From the cell containing the given text, extract its center point as [x, y] coordinate. 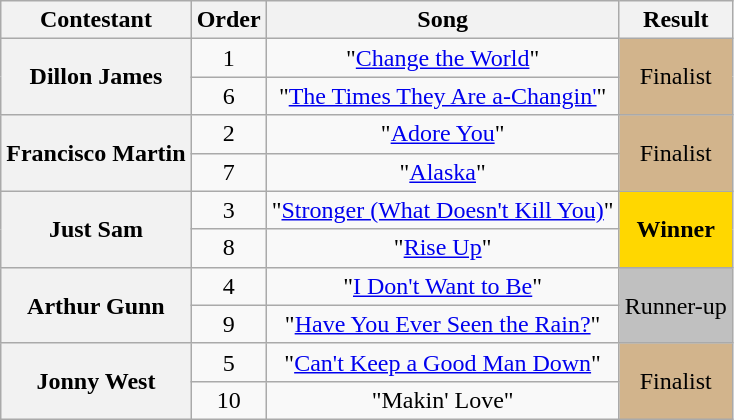
6 [228, 96]
10 [228, 400]
"Can't Keep a Good Man Down" [442, 362]
"Change the World" [442, 58]
"Makin' Love" [442, 400]
"The Times They Are a-Changin'" [442, 96]
7 [228, 172]
Just Sam [96, 229]
Francisco Martin [96, 153]
"I Don't Want to Be" [442, 286]
Order [228, 20]
4 [228, 286]
9 [228, 324]
3 [228, 210]
"Alaska" [442, 172]
Contestant [96, 20]
"Have You Ever Seen the Rain?" [442, 324]
"Adore You" [442, 134]
"Rise Up" [442, 248]
Jonny West [96, 381]
Dillon James [96, 77]
8 [228, 248]
2 [228, 134]
"Stronger (What Doesn't Kill You)" [442, 210]
1 [228, 58]
Arthur Gunn [96, 305]
Runner-up [676, 305]
Result [676, 20]
Winner [676, 229]
5 [228, 362]
Song [442, 20]
